Detect which cell encompasses the target text, then output its [X, Y] center coordinate. 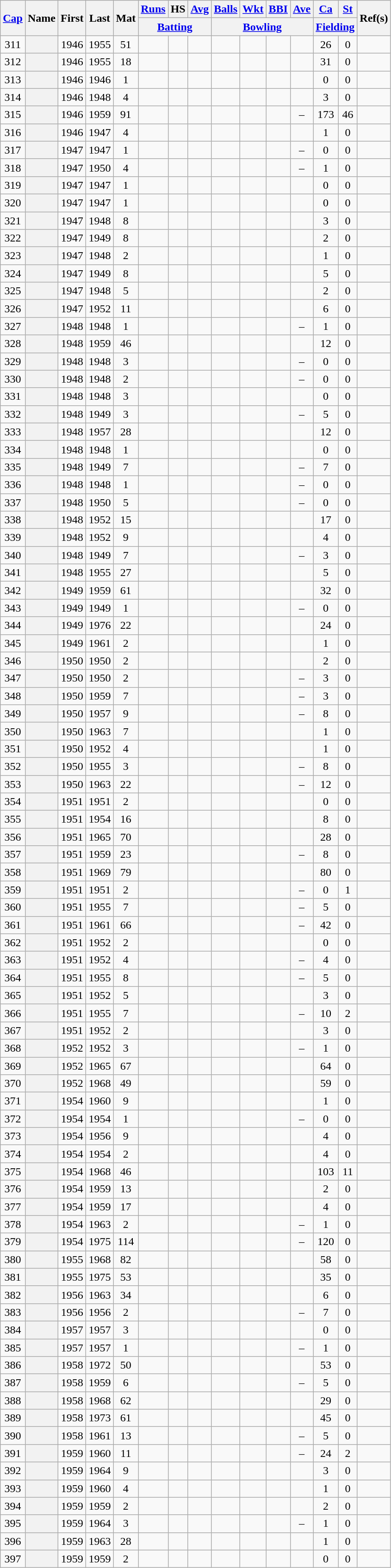
350 [13, 731]
Fielding [335, 27]
389 [13, 1418]
49 [126, 1084]
32 [326, 590]
386 [13, 1365]
370 [13, 1084]
362 [13, 942]
318 [13, 167]
326 [13, 309]
345 [13, 643]
387 [13, 1383]
380 [13, 1259]
327 [13, 326]
331 [13, 397]
340 [13, 555]
371 [13, 1101]
396 [13, 1541]
82 [126, 1259]
361 [13, 925]
64 [326, 1066]
58 [326, 1259]
394 [13, 1506]
377 [13, 1207]
Mat [126, 18]
356 [13, 837]
395 [13, 1524]
359 [13, 890]
322 [13, 238]
16 [126, 819]
382 [13, 1295]
375 [13, 1171]
103 [326, 1171]
379 [13, 1242]
351 [13, 749]
1973 [100, 1418]
319 [13, 185]
27 [126, 573]
173 [326, 115]
Bowling [262, 27]
388 [13, 1401]
343 [13, 608]
35 [326, 1277]
333 [13, 432]
79 [126, 872]
332 [13, 414]
354 [13, 802]
373 [13, 1136]
42 [326, 925]
St [348, 9]
First [72, 18]
324 [13, 273]
Ref(s) [374, 18]
HS [178, 9]
358 [13, 872]
29 [326, 1401]
384 [13, 1330]
45 [326, 1418]
355 [13, 819]
328 [13, 344]
50 [126, 1365]
353 [13, 784]
374 [13, 1154]
1969 [100, 872]
365 [13, 995]
314 [13, 97]
15 [126, 520]
339 [13, 538]
34 [126, 1295]
391 [13, 1453]
338 [13, 520]
67 [126, 1066]
323 [13, 256]
349 [13, 713]
397 [13, 1559]
Cap [13, 18]
51 [126, 44]
18 [126, 62]
352 [13, 766]
372 [13, 1119]
341 [13, 573]
385 [13, 1348]
59 [326, 1084]
376 [13, 1189]
80 [326, 872]
Batting [175, 27]
392 [13, 1471]
Balls [226, 9]
311 [13, 44]
390 [13, 1436]
1976 [100, 626]
336 [13, 484]
363 [13, 960]
66 [126, 925]
344 [13, 626]
329 [13, 361]
26 [326, 44]
Ca [326, 9]
70 [126, 837]
330 [13, 379]
335 [13, 467]
337 [13, 502]
120 [326, 1242]
360 [13, 907]
Runs [153, 9]
31 [326, 62]
381 [13, 1277]
315 [13, 115]
317 [13, 150]
346 [13, 661]
393 [13, 1488]
348 [13, 696]
364 [13, 978]
62 [126, 1401]
321 [13, 221]
369 [13, 1066]
Name [42, 18]
334 [13, 449]
320 [13, 203]
366 [13, 1013]
378 [13, 1224]
325 [13, 291]
316 [13, 132]
312 [13, 62]
1972 [100, 1365]
367 [13, 1030]
Ave [302, 9]
91 [126, 115]
Wkt [253, 9]
313 [13, 80]
383 [13, 1312]
357 [13, 855]
114 [126, 1242]
BBI [278, 9]
10 [326, 1013]
23 [126, 855]
Last [100, 18]
347 [13, 678]
368 [13, 1048]
342 [13, 590]
Avg [200, 9]
